Output the [X, Y] coordinate of the center of the cell containing the given text.  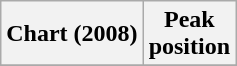
Peakposition [189, 34]
Chart (2008) [72, 34]
